Scan for the cell matching the given text and deliver its [X, Y] coordinate at center. 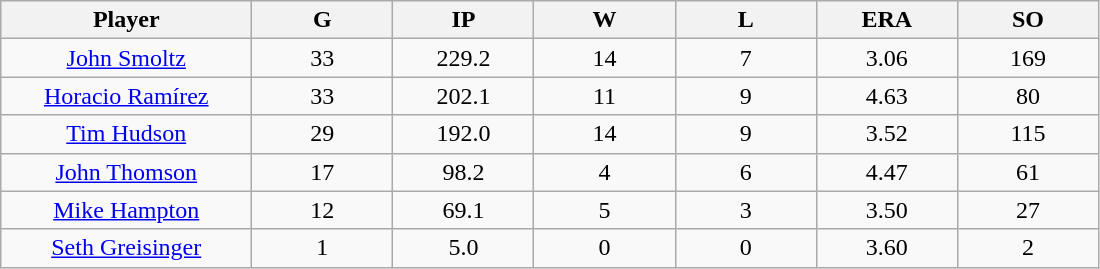
3.06 [886, 58]
SO [1028, 20]
169 [1028, 58]
12 [322, 210]
202.1 [464, 96]
2 [1028, 248]
192.0 [464, 134]
L [746, 20]
John Thomson [126, 172]
3.60 [886, 248]
29 [322, 134]
Player [126, 20]
4.47 [886, 172]
5.0 [464, 248]
69.1 [464, 210]
98.2 [464, 172]
W [604, 20]
17 [322, 172]
Seth Greisinger [126, 248]
IP [464, 20]
Mike Hampton [126, 210]
27 [1028, 210]
3.50 [886, 210]
3 [746, 210]
4.63 [886, 96]
ERA [886, 20]
John Smoltz [126, 58]
61 [1028, 172]
11 [604, 96]
3.52 [886, 134]
1 [322, 248]
5 [604, 210]
Horacio Ramírez [126, 96]
229.2 [464, 58]
115 [1028, 134]
Tim Hudson [126, 134]
G [322, 20]
7 [746, 58]
80 [1028, 96]
6 [746, 172]
4 [604, 172]
